Detect which cell encompasses the target text, then output its [x, y] center coordinate. 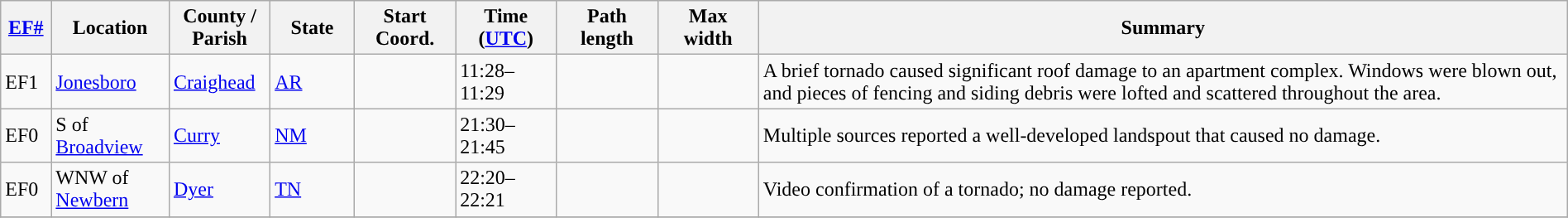
Time (UTC) [506, 28]
Location [111, 28]
11:28–11:29 [506, 81]
Craighead [219, 81]
Start Coord. [404, 28]
NM [313, 136]
Curry [219, 136]
Multiple sources reported a well-developed landspout that caused no damage. [1163, 136]
22:20–22:21 [506, 189]
Video confirmation of a tornado; no damage reported. [1163, 189]
TN [313, 189]
EF1 [26, 81]
WNW of Newbern [111, 189]
S of Broadview [111, 136]
AR [313, 81]
Summary [1163, 28]
State [313, 28]
Max width [708, 28]
21:30–21:45 [506, 136]
Jonesboro [111, 81]
Path length [607, 28]
Dyer [219, 189]
EF# [26, 28]
County / Parish [219, 28]
